Identify which cell holds the provided text, then report its (x, y) central coordinate. 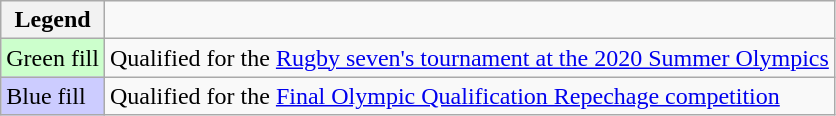
Legend (53, 20)
Blue fill (53, 96)
Qualified for the Final Olympic Qualification Repechage competition (469, 96)
Qualified for the Rugby seven's tournament at the 2020 Summer Olympics (469, 58)
Green fill (53, 58)
